Return (x, y) of the center of cell containing provided text 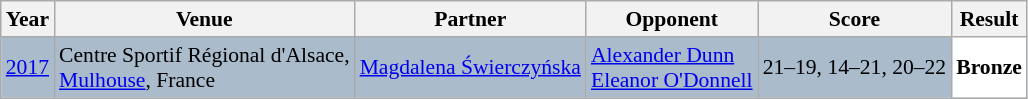
Centre Sportif Régional d'Alsace,Mulhouse, France (204, 68)
Magdalena Świerczyńska (470, 68)
Score (855, 19)
Partner (470, 19)
Alexander Dunn Eleanor O'Donnell (672, 68)
Result (989, 19)
Year (28, 19)
Venue (204, 19)
21–19, 14–21, 20–22 (855, 68)
Opponent (672, 19)
Bronze (989, 68)
2017 (28, 68)
